Locate the cell with the specified text and output its [x, y] center coordinate. 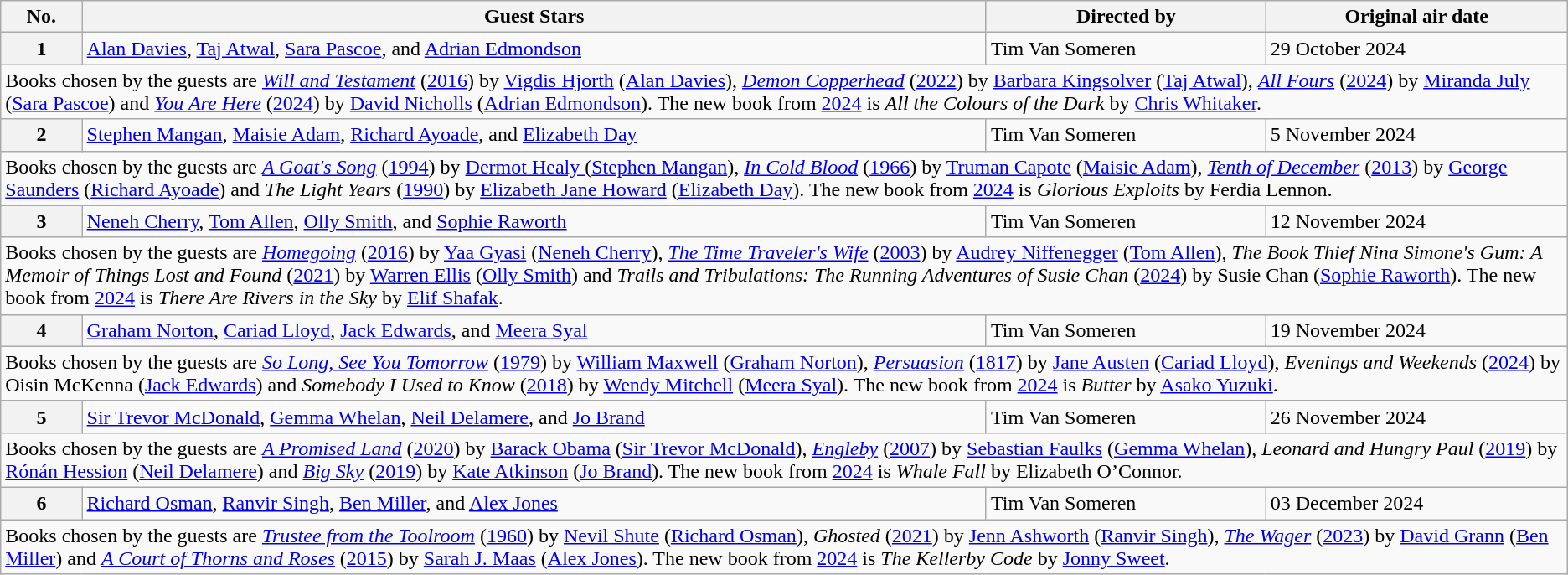
29 October 2024 [1416, 49]
Alan Davies, Taj Atwal, Sara Pascoe, and Adrian Edmondson [534, 49]
Directed by [1126, 17]
Graham Norton, Cariad Lloyd, Jack Edwards, and Meera Syal [534, 330]
26 November 2024 [1416, 417]
Guest Stars [534, 17]
Richard Osman, Ranvir Singh, Ben Miller, and Alex Jones [534, 503]
3 [42, 221]
2 [42, 135]
No. [42, 17]
5 [42, 417]
Neneh Cherry, Tom Allen, Olly Smith, and Sophie Raworth [534, 221]
Stephen Mangan, Maisie Adam, Richard Ayoade, and Elizabeth Day [534, 135]
6 [42, 503]
03 December 2024 [1416, 503]
4 [42, 330]
19 November 2024 [1416, 330]
Sir Trevor McDonald, Gemma Whelan, Neil Delamere, and Jo Brand [534, 417]
Original air date [1416, 17]
1 [42, 49]
5 November 2024 [1416, 135]
12 November 2024 [1416, 221]
